Provide the [X, Y] coordinate of the cell's center where the given text is located.  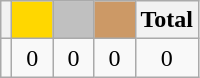
Total [167, 20]
